Identify which cell holds the provided text, then report its (X, Y) central coordinate. 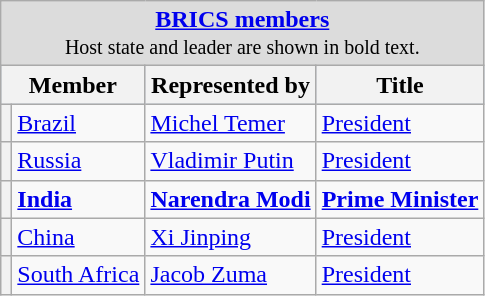
Title (400, 85)
Brazil (78, 123)
Michel Temer (230, 123)
Jacob Zuma (230, 275)
BRICS membersHost state and leader are shown in bold text. (242, 34)
Russia (78, 161)
Prime Minister (400, 199)
Xi Jinping (230, 237)
India (78, 199)
Narendra Modi (230, 199)
Vladimir Putin (230, 161)
Represented by (230, 85)
South Africa (78, 275)
Member (73, 85)
China (78, 237)
